Extract the (X, Y) coordinate from the center of the cell holding the provided text.  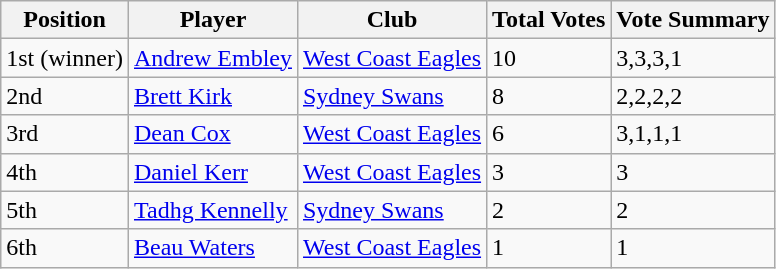
6th (65, 248)
4th (65, 172)
2,2,2,2 (693, 96)
Beau Waters (212, 248)
Tadhg Kennelly (212, 210)
3,3,3,1 (693, 58)
Player (212, 20)
6 (549, 134)
3rd (65, 134)
Andrew Embley (212, 58)
3,1,1,1 (693, 134)
2nd (65, 96)
Dean Cox (212, 134)
Vote Summary (693, 20)
1st (winner) (65, 58)
Position (65, 20)
10 (549, 58)
8 (549, 96)
Club (392, 20)
Brett Kirk (212, 96)
Daniel Kerr (212, 172)
Total Votes (549, 20)
5th (65, 210)
